Pinpoint the cell where the given text exists, returning its [x, y] midpoint coordinate. 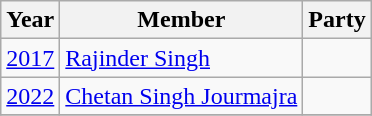
Party [337, 20]
Chetan Singh Jourmajra [182, 96]
2017 [30, 58]
Rajinder Singh [182, 58]
2022 [30, 96]
Member [182, 20]
Year [30, 20]
